Provide the (X, Y) coordinate of the cell's center where the given text is located.  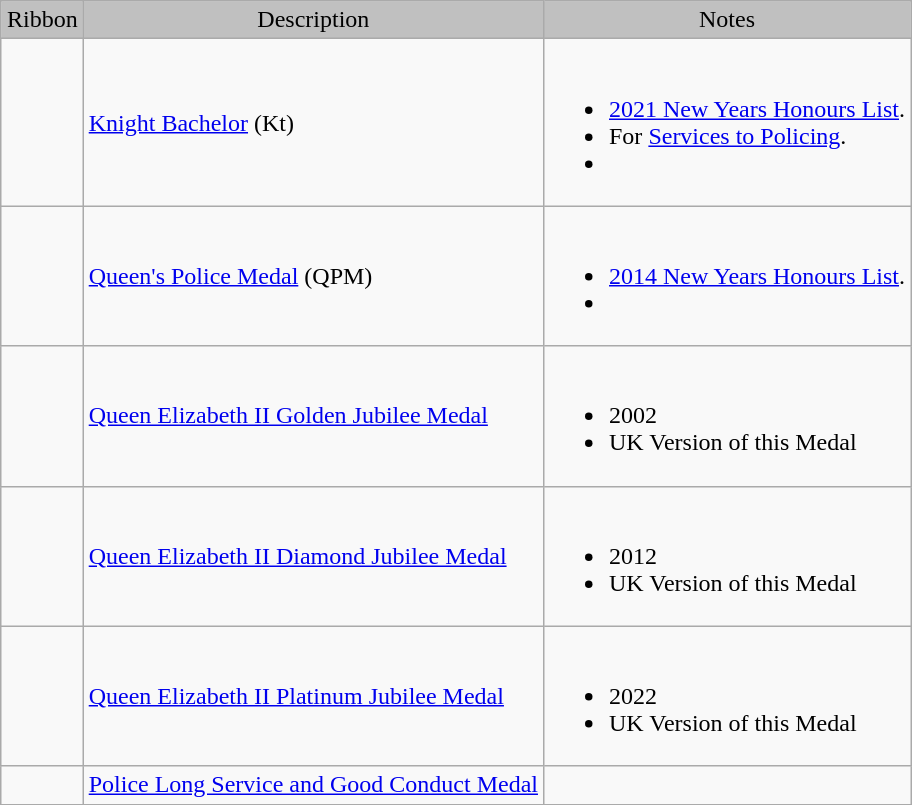
Queen Elizabeth II Diamond Jubilee Medal (313, 556)
Notes (726, 20)
2012UK Version of this Medal (726, 556)
2002UK Version of this Medal (726, 416)
Knight Bachelor (Kt) (313, 122)
Queen's Police Medal (QPM) (313, 276)
2014 New Years Honours List. (726, 276)
Queen Elizabeth II Platinum Jubilee Medal (313, 696)
2021 New Years Honours List.For Services to Policing. (726, 122)
Ribbon (42, 20)
2022UK Version of this Medal (726, 696)
Police Long Service and Good Conduct Medal (313, 785)
Description (313, 20)
Queen Elizabeth II Golden Jubilee Medal (313, 416)
